Scan for the cell matching the given text and deliver its (X, Y) coordinate at center. 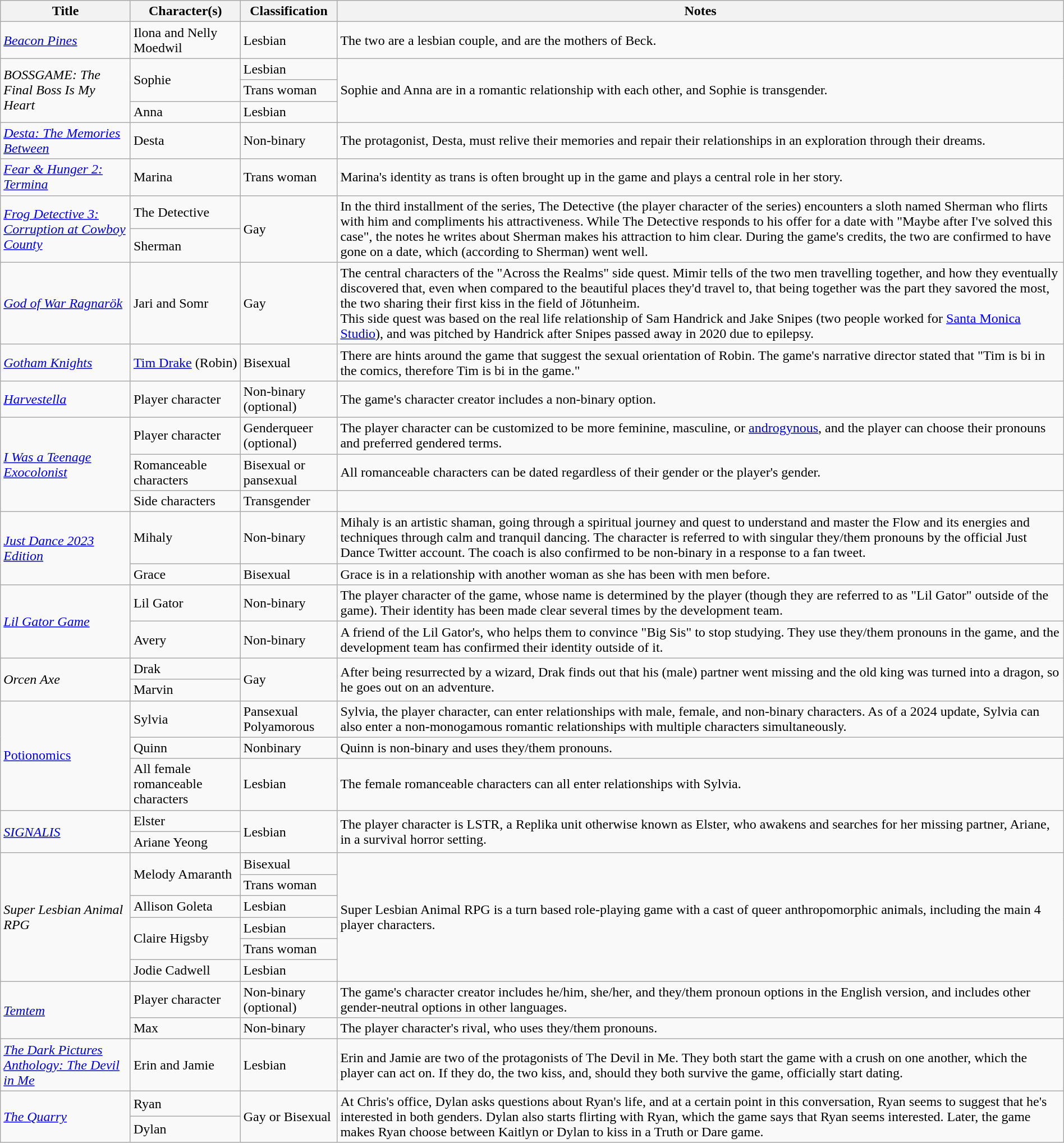
SIGNALIS (66, 831)
Orcen Axe (66, 679)
Lil Gator Game (66, 621)
Sylvia (185, 719)
The female romanceable characters can all enter relationships with Sylvia. (700, 784)
The player character's rival, who uses they/them pronouns. (700, 1028)
PansexualPolyamorous (288, 719)
Sophie and Anna are in a romantic relationship with each other, and Sophie is transgender. (700, 90)
BOSSGAME: The Final Boss Is My Heart (66, 90)
Nonbinary (288, 748)
The Dark Pictures Anthology: The Devil in Me (66, 1065)
Dylan (185, 1130)
Beacon Pines (66, 40)
Grace (185, 574)
Potionomics (66, 756)
Max (185, 1028)
Marina (185, 177)
Bisexual or pansexual (288, 472)
Ilona and Nelly Moedwil (185, 40)
Jari and Somr (185, 303)
Grace is in a relationship with another woman as she has been with men before. (700, 574)
Melody Amaranth (185, 874)
Marina's identity as trans is often brought up in the game and plays a central role in her story. (700, 177)
Tim Drake (Robin) (185, 363)
Super Lesbian Animal RPG (66, 917)
I Was a Teenage Exocolonist (66, 464)
Ariane Yeong (185, 842)
Desta: The Memories Between (66, 140)
Marvin (185, 690)
The game's character creator includes a non-binary option. (700, 399)
Gotham Knights (66, 363)
The protagonist, Desta, must relive their memories and repair their relationships in an exploration through their dreams. (700, 140)
Side characters (185, 501)
The Quarry (66, 1117)
Temtem (66, 1011)
Sherman (185, 246)
Desta (185, 140)
Lil Gator (185, 603)
Quinn (185, 748)
Title (66, 11)
Super Lesbian Animal RPG is a turn based role-playing game with a cast of queer anthropomorphic animals, including the main 4 player characters. (700, 917)
Harvestella (66, 399)
Classification (288, 11)
Gay or Bisexual (288, 1117)
Sophie (185, 80)
Mihaly (185, 538)
Jodie Cadwell (185, 971)
All female romanceable characters (185, 784)
Fear & Hunger 2: Termina (66, 177)
Frog Detective 3: Corruption at Cowboy County (66, 229)
Erin and Jamie (185, 1065)
The two are a lesbian couple, and are the mothers of Beck. (700, 40)
God of War Ragnarök (66, 303)
Allison Goleta (185, 906)
Genderqueer (optional) (288, 436)
Character(s) (185, 11)
Just Dance 2023 Edition (66, 548)
Romanceable characters (185, 472)
Quinn is non-binary and uses they/them pronouns. (700, 748)
Avery (185, 640)
Anna (185, 112)
The Detective (185, 212)
Drak (185, 669)
Transgender (288, 501)
All romanceable characters can be dated regardless of their gender or the player's gender. (700, 472)
Elster (185, 821)
Notes (700, 11)
Ryan (185, 1104)
Claire Higsby (185, 939)
